Identify which cell holds the provided text, then report its (X, Y) central coordinate. 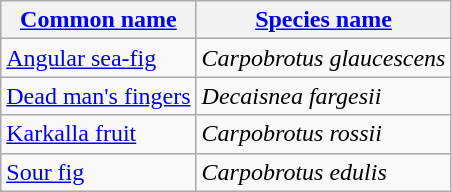
Carpobrotus glaucescens (324, 58)
Decaisnea fargesii (324, 96)
Karkalla fruit (98, 134)
Carpobrotus edulis (324, 172)
Carpobrotus rossii (324, 134)
Common name (98, 20)
Dead man's fingers (98, 96)
Species name (324, 20)
Sour fig (98, 172)
Angular sea-fig (98, 58)
